From the cell containing the given text, extract its center point as [X, Y] coordinate. 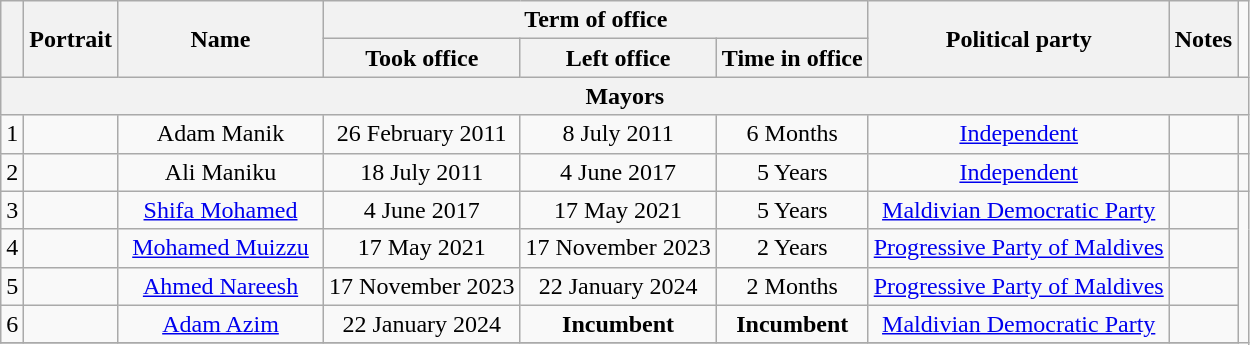
1 [12, 134]
Left office [618, 58]
2 [12, 172]
Political party [1018, 39]
3 [12, 210]
Name [220, 39]
2 Months [792, 286]
Mayors [625, 96]
4 [12, 248]
Portrait [71, 39]
6 [12, 324]
Time in office [792, 58]
Took office [422, 58]
18 July 2011 [422, 172]
2 Years [792, 248]
Ahmed Nareesh [220, 286]
Notes [1203, 39]
Adam Azim [220, 324]
Ali Maniku [220, 172]
26 February 2011 [422, 134]
Adam Manik [220, 134]
Shifa Mohamed [220, 210]
Term of office [596, 20]
8 July 2011 [618, 134]
5 [12, 286]
Mohamed Muizzu [220, 248]
6 Months [792, 134]
